Return the (X, Y) coordinate for the center point of the cell that contains the specified text.  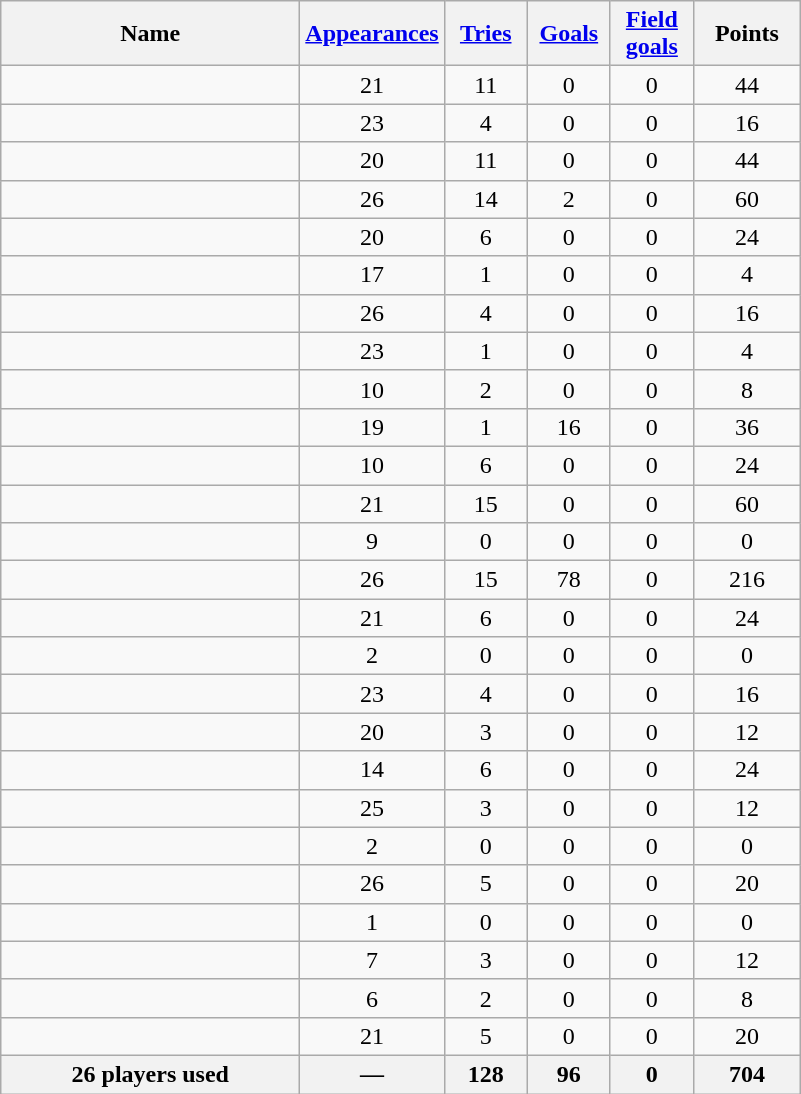
25 (372, 808)
78 (568, 580)
Field goals (652, 34)
Name (150, 34)
19 (372, 427)
36 (746, 427)
Tries (486, 34)
9 (372, 542)
17 (372, 275)
7 (372, 960)
128 (486, 1074)
96 (568, 1074)
26 players used (150, 1074)
704 (746, 1074)
— (372, 1074)
Points (746, 34)
216 (746, 580)
Goals (568, 34)
Appearances (372, 34)
